Scan for the cell matching the given text and deliver its (X, Y) coordinate at center. 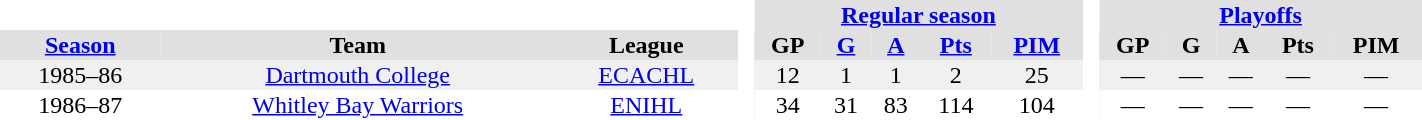
Season (80, 45)
Playoffs (1260, 15)
ECACHL (646, 75)
83 (896, 105)
12 (788, 75)
League (646, 45)
31 (846, 105)
ENIHL (646, 105)
2 (956, 75)
114 (956, 105)
25 (1037, 75)
Team (358, 45)
1986–87 (80, 105)
34 (788, 105)
1985–86 (80, 75)
104 (1037, 105)
Whitley Bay Warriors (358, 105)
Regular season (918, 15)
Dartmouth College (358, 75)
